Extract the [X, Y] coordinate from the center of the cell holding the provided text.  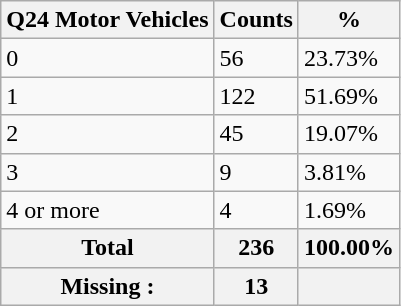
19.07% [348, 134]
0 [108, 58]
13 [256, 286]
3.81% [348, 172]
51.69% [348, 96]
Total [108, 248]
9 [256, 172]
45 [256, 134]
3 [108, 172]
% [348, 20]
Q24 Motor Vehicles [108, 20]
100.00% [348, 248]
4 [256, 210]
122 [256, 96]
4 or more [108, 210]
56 [256, 58]
1 [108, 96]
Counts [256, 20]
Missing : [108, 286]
1.69% [348, 210]
23.73% [348, 58]
236 [256, 248]
2 [108, 134]
